Locate the cell with the specified text and output its [X, Y] center coordinate. 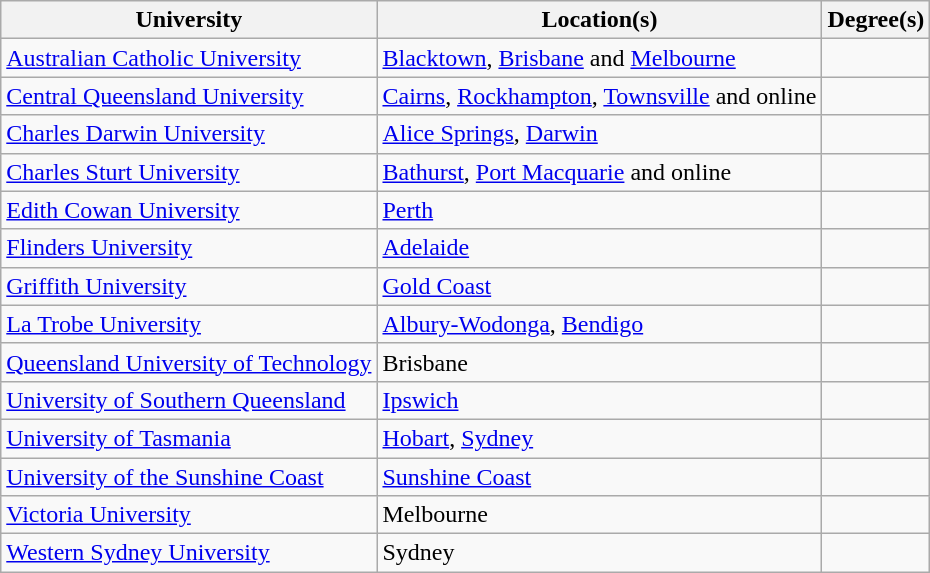
University of Tasmania [189, 438]
Central Queensland University [189, 96]
Queensland University of Technology [189, 362]
Adelaide [600, 248]
Charles Darwin University [189, 134]
Location(s) [600, 20]
Blacktown, Brisbane and Melbourne [600, 58]
Australian Catholic University [189, 58]
Hobart, Sydney [600, 438]
La Trobe University [189, 324]
Sydney [600, 553]
Brisbane [600, 362]
Ipswich [600, 400]
Gold Coast [600, 286]
Perth [600, 210]
University of the Sunshine Coast [189, 477]
University of Southern Queensland [189, 400]
Western Sydney University [189, 553]
Flinders University [189, 248]
Victoria University [189, 515]
Bathurst, Port Macquarie and online [600, 172]
Albury-Wodonga, Bendigo [600, 324]
Cairns, Rockhampton, Townsville and online [600, 96]
Alice Springs, Darwin [600, 134]
Griffith University [189, 286]
Melbourne [600, 515]
University [189, 20]
Edith Cowan University [189, 210]
Charles Sturt University [189, 172]
Degree(s) [876, 20]
Sunshine Coast [600, 477]
